From the cell containing the given text, extract its center point as [X, Y] coordinate. 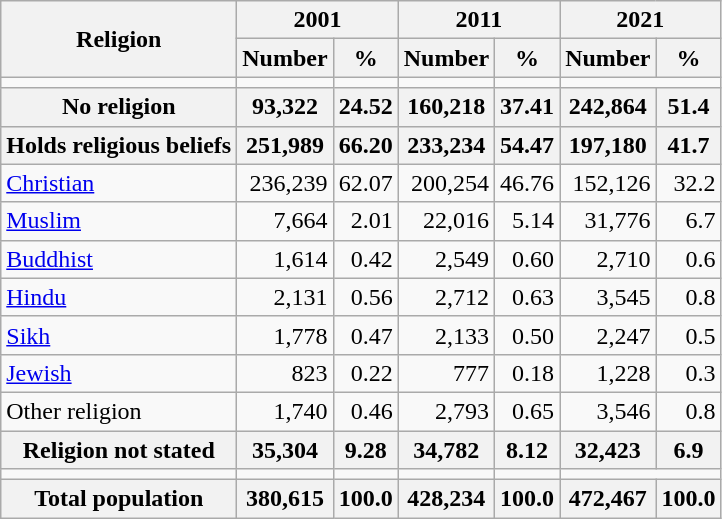
2,712 [446, 297]
2,549 [446, 259]
32.2 [688, 183]
32,423 [608, 449]
0.3 [688, 373]
233,234 [446, 145]
2021 [640, 20]
Muslim [119, 221]
7,664 [285, 221]
251,989 [285, 145]
3,545 [608, 297]
0.42 [366, 259]
6.9 [688, 449]
200,254 [446, 183]
Jewish [119, 373]
66.20 [366, 145]
34,782 [446, 449]
51.4 [688, 107]
197,180 [608, 145]
5.14 [528, 221]
35,304 [285, 449]
31,776 [608, 221]
823 [285, 373]
236,239 [285, 183]
0.47 [366, 335]
0.60 [528, 259]
Religion [119, 39]
3,546 [608, 411]
37.41 [528, 107]
2,133 [446, 335]
1,778 [285, 335]
Buddhist [119, 259]
380,615 [285, 499]
1,228 [608, 373]
242,864 [608, 107]
152,126 [608, 183]
Hindu [119, 297]
2.01 [366, 221]
6.7 [688, 221]
2,793 [446, 411]
Religion not stated [119, 449]
8.12 [528, 449]
428,234 [446, 499]
0.6 [688, 259]
93,322 [285, 107]
0.46 [366, 411]
2001 [318, 20]
46.76 [528, 183]
Other religion [119, 411]
Sikh [119, 335]
0.65 [528, 411]
0.22 [366, 373]
Christian [119, 183]
Total population [119, 499]
160,218 [446, 107]
777 [446, 373]
22,016 [446, 221]
2,131 [285, 297]
62.07 [366, 183]
2,247 [608, 335]
0.56 [366, 297]
41.7 [688, 145]
0.50 [528, 335]
1,614 [285, 259]
0.18 [528, 373]
54.47 [528, 145]
1,740 [285, 411]
Holds religious beliefs [119, 145]
472,467 [608, 499]
2,710 [608, 259]
9.28 [366, 449]
24.52 [366, 107]
No religion [119, 107]
0.63 [528, 297]
2011 [478, 20]
0.5 [688, 335]
